Pinpoint the cell where the given text exists, returning its [X, Y] midpoint coordinate. 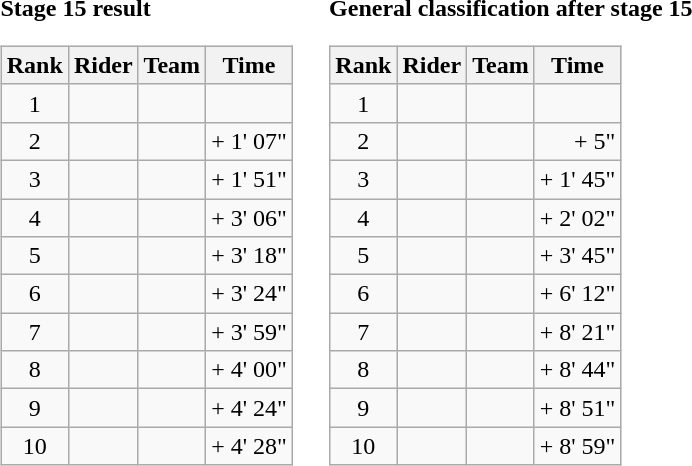
+ 5" [578, 141]
+ 8' 44" [578, 370]
+ 3' 18" [250, 256]
+ 3' 59" [250, 332]
+ 1' 45" [578, 179]
+ 3' 24" [250, 294]
+ 3' 06" [250, 217]
+ 8' 21" [578, 332]
+ 4' 24" [250, 408]
+ 6' 12" [578, 294]
+ 4' 00" [250, 370]
+ 1' 07" [250, 141]
+ 3' 45" [578, 256]
+ 1' 51" [250, 179]
+ 8' 59" [578, 446]
+ 2' 02" [578, 217]
+ 8' 51" [578, 408]
+ 4' 28" [250, 446]
